Find where the given text appears and provide that cell's center as [x, y] coordinate. 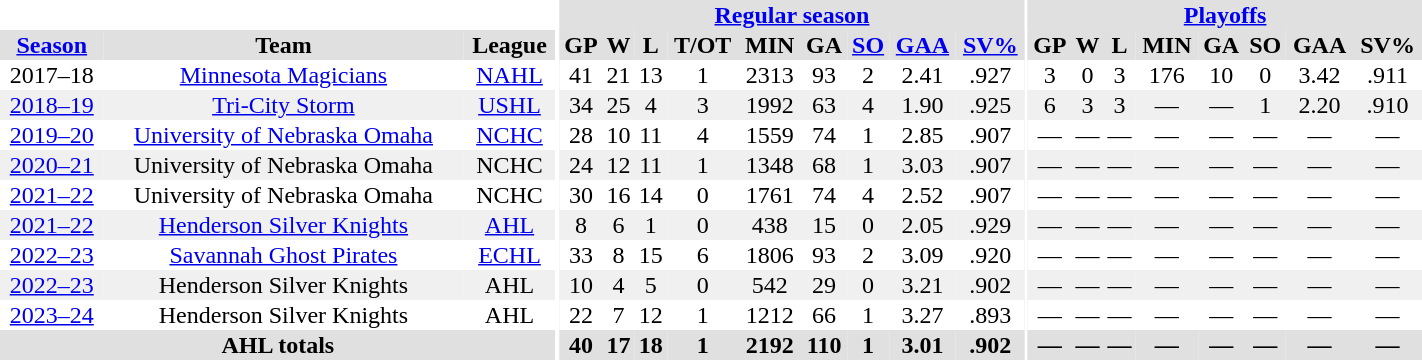
.911 [1388, 75]
68 [824, 165]
2192 [770, 345]
T/OT [703, 45]
41 [580, 75]
542 [770, 285]
1212 [770, 315]
2.05 [922, 225]
13 [651, 75]
7 [619, 315]
5 [651, 285]
ECHL [509, 255]
.925 [990, 105]
110 [824, 345]
2017–18 [52, 75]
AHL totals [278, 345]
21 [619, 75]
.910 [1388, 105]
2313 [770, 75]
1559 [770, 135]
2.85 [922, 135]
16 [619, 195]
.929 [990, 225]
63 [824, 105]
.927 [990, 75]
.920 [990, 255]
2.20 [1320, 105]
14 [651, 195]
Regular season [792, 15]
Savannah Ghost Pirates [284, 255]
Minnesota Magicians [284, 75]
3.27 [922, 315]
2.41 [922, 75]
2023–24 [52, 315]
34 [580, 105]
33 [580, 255]
17 [619, 345]
Tri-City Storm [284, 105]
1992 [770, 105]
176 [1167, 75]
1.90 [922, 105]
League [509, 45]
18 [651, 345]
3.09 [922, 255]
29 [824, 285]
22 [580, 315]
2020–21 [52, 165]
USHL [509, 105]
2019–20 [52, 135]
1806 [770, 255]
66 [824, 315]
3.21 [922, 285]
.893 [990, 315]
40 [580, 345]
2.52 [922, 195]
3.01 [922, 345]
Season [52, 45]
28 [580, 135]
30 [580, 195]
NAHL [509, 75]
3.42 [1320, 75]
Playoffs [1225, 15]
1348 [770, 165]
3.03 [922, 165]
438 [770, 225]
Team [284, 45]
1761 [770, 195]
24 [580, 165]
25 [619, 105]
2018–19 [52, 105]
